Search for the cell housing the specified text and yield its [x, y] center coordinate. 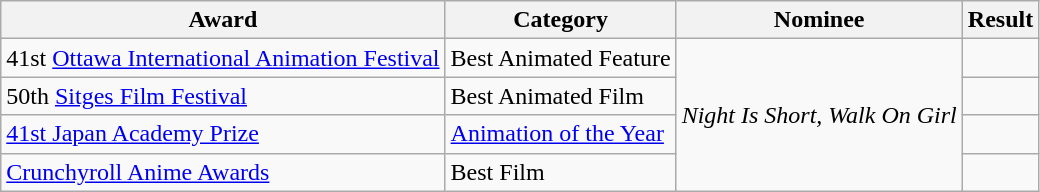
Best Film [560, 172]
Best Animated Feature [560, 58]
Award [223, 20]
Best Animated Film [560, 96]
50th Sitges Film Festival [223, 96]
Result [1000, 20]
Night Is Short, Walk On Girl [819, 115]
Animation of the Year [560, 134]
Crunchyroll Anime Awards [223, 172]
Nominee [819, 20]
41st Ottawa International Animation Festival [223, 58]
Category [560, 20]
41st Japan Academy Prize [223, 134]
